Detect which cell encompasses the target text, then output its (x, y) center coordinate. 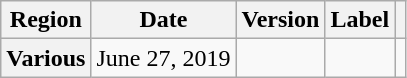
Various (46, 58)
Region (46, 20)
Label (360, 20)
Version (280, 20)
Date (164, 20)
June 27, 2019 (164, 58)
